Extract the (x, y) coordinate from the center of the cell holding the provided text.  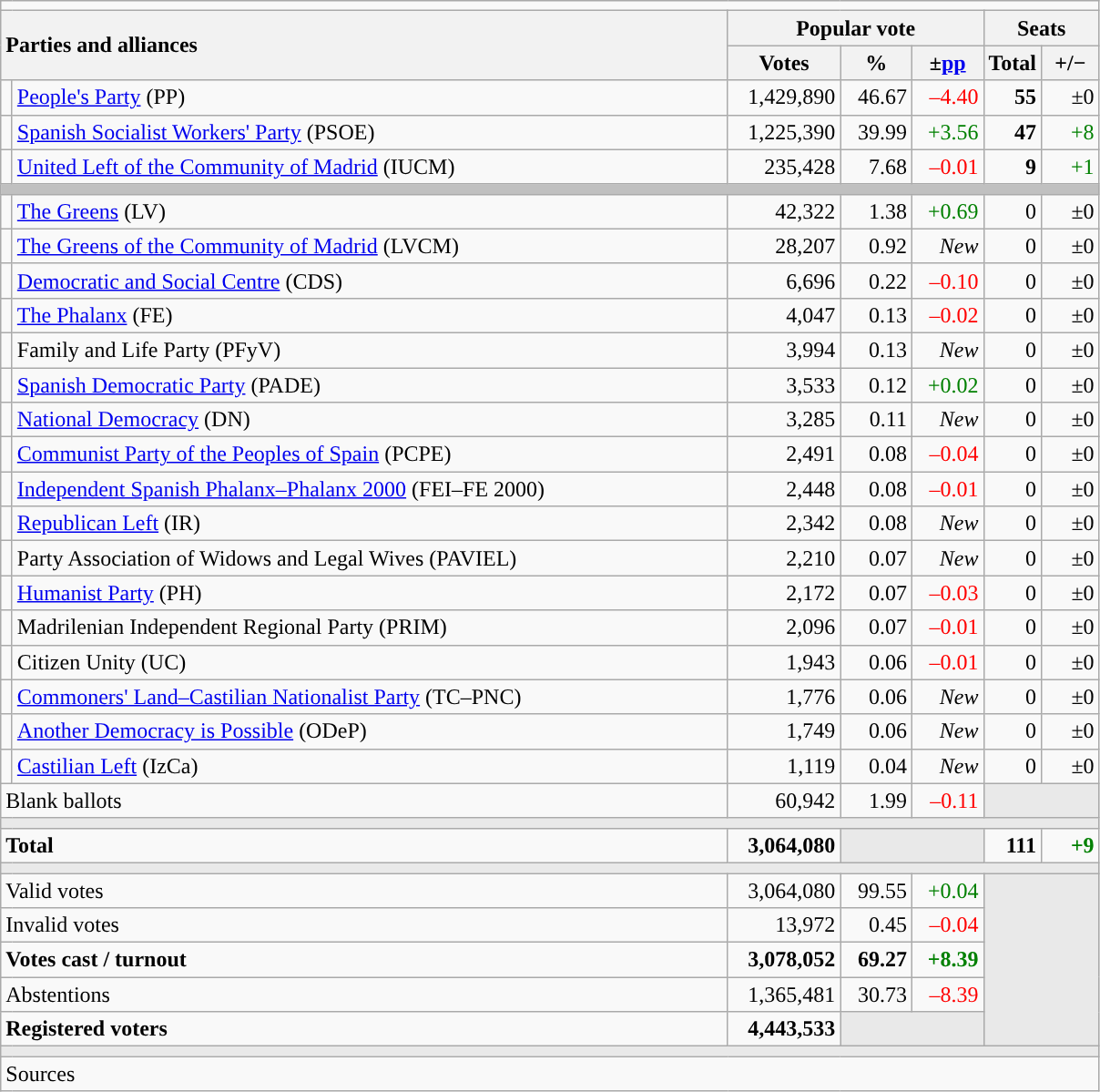
+8.39 (947, 960)
9 (1013, 167)
2,342 (784, 524)
1,119 (784, 766)
1.99 (876, 801)
Independent Spanish Phalanx–Phalanx 2000 (FEI–FE 2000) (370, 489)
4,047 (784, 315)
42,322 (784, 211)
Family and Life Party (PFyV) (370, 350)
Party Association of Widows and Legal Wives (PAVIEL) (370, 558)
1,365,481 (784, 995)
111 (1013, 845)
2,210 (784, 558)
0.92 (876, 246)
+0.02 (947, 385)
+1 (1071, 167)
3,078,052 (784, 960)
Castilian Left (IzCa) (370, 766)
Popular vote (856, 28)
+9 (1071, 845)
–4.40 (947, 97)
Commoners' Land–Castilian Nationalist Party (TC–PNC) (370, 697)
Invalid votes (364, 925)
0.22 (876, 281)
Votes (784, 63)
Communist Party of the Peoples of Spain (PCPE) (370, 454)
+8 (1071, 132)
Sources (550, 1074)
The Greens of the Community of Madrid (LVCM) (370, 246)
47 (1013, 132)
Democratic and Social Centre (CDS) (370, 281)
1,429,890 (784, 97)
–0.02 (947, 315)
0.12 (876, 385)
0.11 (876, 420)
235,428 (784, 167)
4,443,533 (784, 1029)
Madrilenian Independent Regional Party (PRIM) (370, 628)
1,943 (784, 662)
1,776 (784, 697)
Registered voters (364, 1029)
46.67 (876, 97)
Spanish Socialist Workers' Party (PSOE) (370, 132)
99.55 (876, 890)
+0.04 (947, 890)
Votes cast / turnout (364, 960)
7.68 (876, 167)
Seats (1042, 28)
55 (1013, 97)
People's Party (PP) (370, 97)
Spanish Democratic Party (PADE) (370, 385)
Humanist Party (PH) (370, 593)
Republican Left (IR) (370, 524)
+3.56 (947, 132)
28,207 (784, 246)
69.27 (876, 960)
+0.69 (947, 211)
1.38 (876, 211)
3,533 (784, 385)
% (876, 63)
1,749 (784, 731)
13,972 (784, 925)
Parties and alliances (364, 46)
3,994 (784, 350)
3,285 (784, 420)
2,491 (784, 454)
2,448 (784, 489)
The Greens (LV) (370, 211)
United Left of the Community of Madrid (IUCM) (370, 167)
0.45 (876, 925)
–0.10 (947, 281)
2,172 (784, 593)
–8.39 (947, 995)
Valid votes (364, 890)
±pp (947, 63)
Citizen Unity (UC) (370, 662)
National Democracy (DN) (370, 420)
Another Democracy is Possible (ODeP) (370, 731)
Abstentions (364, 995)
2,096 (784, 628)
–0.03 (947, 593)
6,696 (784, 281)
+/− (1071, 63)
Blank ballots (364, 801)
30.73 (876, 995)
The Phalanx (FE) (370, 315)
–0.11 (947, 801)
39.99 (876, 132)
60,942 (784, 801)
1,225,390 (784, 132)
0.04 (876, 766)
